Find where the given text appears and provide that cell's center as (X, Y) coordinate. 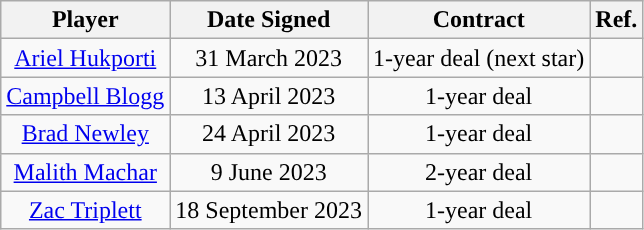
9 June 2023 (269, 172)
Zac Triplett (86, 210)
Contract (479, 20)
2-year deal (479, 172)
Ref. (616, 20)
31 March 2023 (269, 58)
1-year deal (next star) (479, 58)
Player (86, 20)
Date Signed (269, 20)
18 September 2023 (269, 210)
24 April 2023 (269, 134)
Campbell Blogg (86, 96)
Malith Machar (86, 172)
13 April 2023 (269, 96)
Ariel Hukporti (86, 58)
Brad Newley (86, 134)
